Determine the (x, y) coordinate at the center of the cell enclosing the given text.  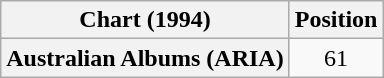
Position (336, 20)
Australian Albums (ARIA) (145, 58)
Chart (1994) (145, 20)
61 (336, 58)
